Return [X, Y] of the center of cell containing provided text 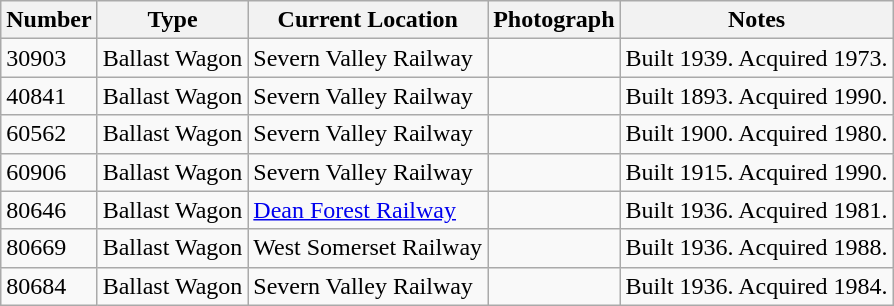
Built 1939. Acquired 1973. [756, 58]
Current Location [368, 20]
80669 [49, 248]
40841 [49, 96]
60906 [49, 172]
Built 1915. Acquired 1990. [756, 172]
30903 [49, 58]
West Somerset Railway [368, 248]
Built 1936. Acquired 1981. [756, 210]
80646 [49, 210]
Photograph [554, 20]
Built 1936. Acquired 1984. [756, 286]
Number [49, 20]
60562 [49, 134]
Notes [756, 20]
Built 1893. Acquired 1990. [756, 96]
80684 [49, 286]
Built 1900. Acquired 1980. [756, 134]
Built 1936. Acquired 1988. [756, 248]
Type [172, 20]
Dean Forest Railway [368, 210]
